From the cell containing the given text, extract its center point as [X, Y] coordinate. 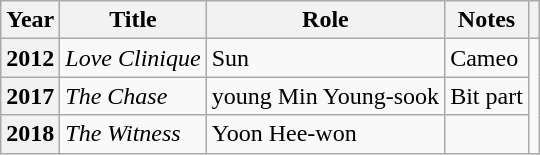
2012 [30, 58]
Role [325, 20]
Cameo [487, 58]
Title [133, 20]
Sun [325, 58]
2017 [30, 96]
The Chase [133, 96]
2018 [30, 134]
Bit part [487, 96]
Notes [487, 20]
Yoon Hee-won [325, 134]
The Witness [133, 134]
Year [30, 20]
young Min Young-sook [325, 96]
Love Clinique [133, 58]
